For the text-containing cell, return its midpoint in (x, y) coordinate format. 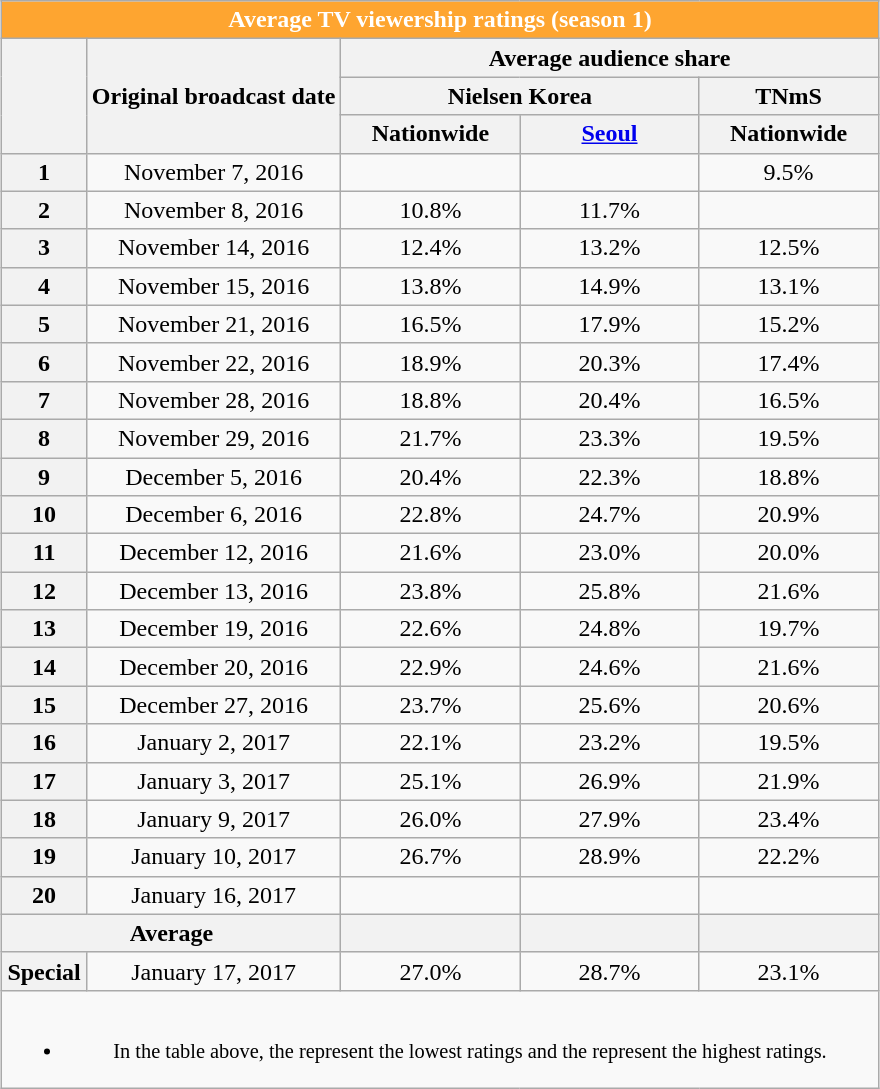
24.7% (610, 515)
19.7% (788, 629)
November 22, 2016 (214, 362)
2 (44, 210)
27.0% (430, 971)
5 (44, 324)
January 3, 2017 (214, 781)
12.4% (430, 248)
22.2% (788, 857)
10.8% (430, 210)
23.4% (788, 819)
Seoul (610, 134)
20.6% (788, 705)
15 (44, 705)
20.9% (788, 515)
25.6% (610, 705)
23.2% (610, 743)
13 (44, 629)
TNmS (788, 96)
January 10, 2017 (214, 857)
17 (44, 781)
Special (44, 971)
November 15, 2016 (214, 286)
25.1% (430, 781)
November 21, 2016 (214, 324)
In the table above, the represent the lowest ratings and the represent the highest ratings. (440, 1039)
November 28, 2016 (214, 400)
26.7% (430, 857)
22.3% (610, 477)
24.8% (610, 629)
12 (44, 591)
Nielsen Korea (520, 96)
Average audience share (610, 58)
November 7, 2016 (214, 172)
December 12, 2016 (214, 553)
15.2% (788, 324)
4 (44, 286)
Original broadcast date (214, 96)
December 13, 2016 (214, 591)
November 14, 2016 (214, 248)
14.9% (610, 286)
10 (44, 515)
18 (44, 819)
20.0% (788, 553)
16 (44, 743)
13.2% (610, 248)
17.4% (788, 362)
19 (44, 857)
23.3% (610, 438)
23.0% (610, 553)
3 (44, 248)
20.3% (610, 362)
17.9% (610, 324)
December 27, 2016 (214, 705)
12.5% (788, 248)
January 9, 2017 (214, 819)
11 (44, 553)
13.8% (430, 286)
January 17, 2017 (214, 971)
23.7% (430, 705)
21.7% (430, 438)
7 (44, 400)
December 6, 2016 (214, 515)
January 16, 2017 (214, 895)
25.8% (610, 591)
23.8% (430, 591)
9.5% (788, 172)
December 20, 2016 (214, 667)
26.0% (430, 819)
December 19, 2016 (214, 629)
8 (44, 438)
6 (44, 362)
18.9% (430, 362)
January 2, 2017 (214, 743)
27.9% (610, 819)
Average (172, 933)
26.9% (610, 781)
November 29, 2016 (214, 438)
22.1% (430, 743)
14 (44, 667)
22.9% (430, 667)
November 8, 2016 (214, 210)
22.6% (430, 629)
11.7% (610, 210)
9 (44, 477)
1 (44, 172)
28.9% (610, 857)
December 5, 2016 (214, 477)
22.8% (430, 515)
20 (44, 895)
28.7% (610, 971)
23.1% (788, 971)
Average TV viewership ratings (season 1) (440, 20)
24.6% (610, 667)
21.9% (788, 781)
13.1% (788, 286)
